Return the (X, Y) coordinate for the center point of the cell that contains the specified text.  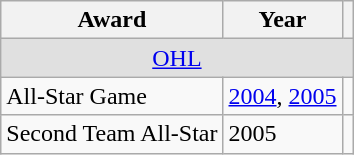
All-Star Game (112, 96)
Year (282, 20)
OHL (177, 58)
2005 (282, 134)
Award (112, 20)
2004, 2005 (282, 96)
Second Team All-Star (112, 134)
